From the cell containing the given text, extract its center point as (X, Y) coordinate. 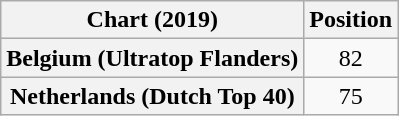
75 (351, 96)
Chart (2019) (152, 20)
82 (351, 58)
Netherlands (Dutch Top 40) (152, 96)
Position (351, 20)
Belgium (Ultratop Flanders) (152, 58)
